Return the [x, y] coordinate for the center point of the cell that contains the specified text.  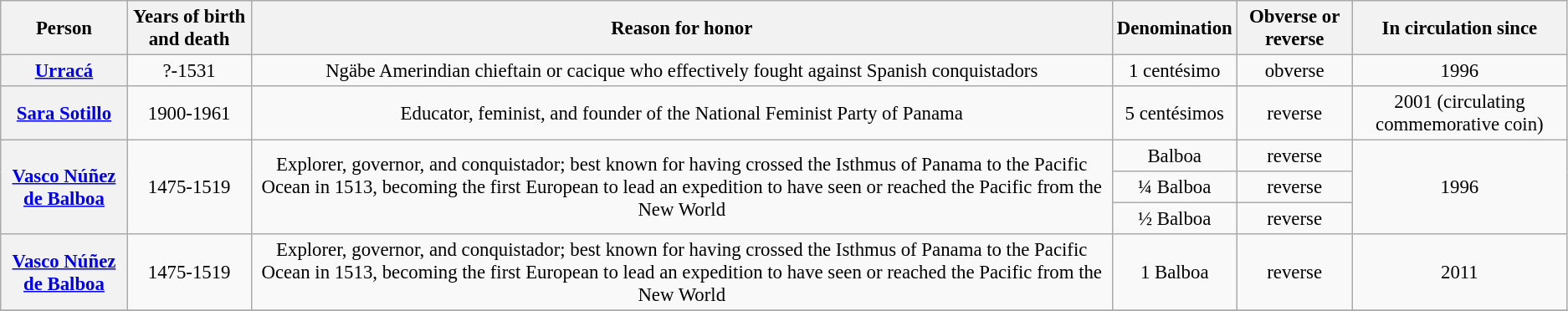
Years of birth and death [189, 28]
Person [64, 28]
1900-1961 [189, 114]
½ Balboa [1175, 219]
2011 [1459, 273]
obverse [1294, 71]
In circulation since [1459, 28]
Educator, feminist, and founder of the National Feminist Party of Panama [681, 114]
Balboa [1175, 156]
Obverse or reverse [1294, 28]
Urracá [64, 71]
¼ Balboa [1175, 187]
?-1531 [189, 71]
Reason for honor [681, 28]
1 Balboa [1175, 273]
5 centésimos [1175, 114]
Ngäbe Amerindian chieftain or cacique who effectively fought against Spanish conquistadors [681, 71]
Denomination [1175, 28]
2001 (circulating commemorative coin) [1459, 114]
Sara Sotillo [64, 114]
1 centésimo [1175, 71]
